Return the [x, y] coordinate for the center point of the cell that contains the specified text.  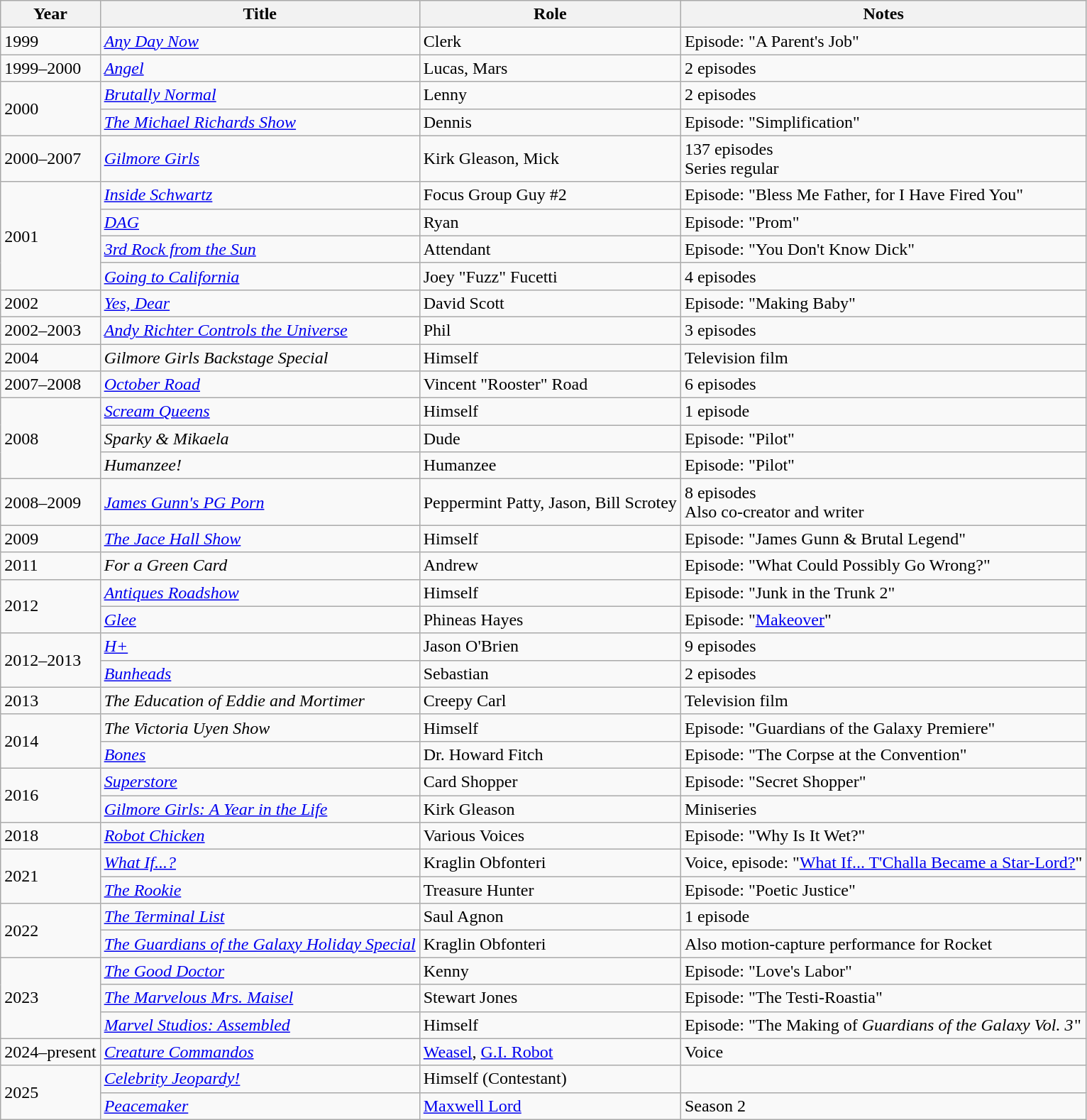
2023 [50, 998]
The Michael Richards Show [260, 122]
4 episodes [883, 276]
Jason O'Brien [550, 647]
2022 [50, 930]
James Gunn's PG Porn [260, 503]
Glee [260, 620]
Peacemaker [260, 1106]
Stewart Jones [550, 998]
Episode: "Why Is It Wet?" [883, 836]
Ryan [550, 222]
Maxwell Lord [550, 1106]
2008 [50, 439]
1999–2000 [50, 68]
Episode: "Love's Labor" [883, 971]
Episode: "Bless Me Father, for I Have Fired You" [883, 195]
Various Voices [550, 836]
2002 [50, 303]
Kirk Gleason [550, 808]
Creature Commandos [260, 1052]
Treasure Hunter [550, 890]
2008–2009 [50, 503]
Vincent "Rooster" Road [550, 385]
What If...? [260, 863]
Antiques Roadshow [260, 593]
Creepy Carl [550, 701]
Dennis [550, 122]
Scream Queens [260, 412]
Year [50, 14]
Gilmore Girls: A Year in the Life [260, 808]
Joey "Fuzz" Fucetti [550, 276]
Sparky & Mikaela [260, 439]
2021 [50, 877]
2018 [50, 836]
Lucas, Mars [550, 68]
H+ [260, 647]
2007–2008 [50, 385]
2009 [50, 539]
2013 [50, 701]
Brutally Normal [260, 95]
Phil [550, 330]
David Scott [550, 303]
The Education of Eddie and Mortimer [260, 701]
Voice [883, 1052]
Yes, Dear [260, 303]
Gilmore Girls Backstage Special [260, 357]
2025 [50, 1092]
Weasel, G.I. Robot [550, 1052]
Bunheads [260, 674]
Gilmore Girls [260, 159]
Humanzee! [260, 466]
The Rookie [260, 890]
2000 [50, 109]
Episode: "The Corpse at the Convention" [883, 754]
Peppermint Patty, Jason, Bill Scrotey [550, 503]
For a Green Card [260, 566]
Episode: "Junk in the Trunk 2" [883, 593]
Clerk [550, 41]
Andy Richter Controls the Universe [260, 330]
Episode: "Guardians of the Galaxy Premiere" [883, 728]
2024–present [50, 1052]
Dr. Howard Fitch [550, 754]
Dude [550, 439]
Humanzee [550, 466]
6 episodes [883, 385]
Robot Chicken [260, 836]
2014 [50, 741]
2012–2013 [50, 660]
Episode: "Prom" [883, 222]
Episode: "Secret Shopper" [883, 781]
Episode: "What Could Possibly Go Wrong?" [883, 566]
Inside Schwartz [260, 195]
DAG [260, 222]
8 episodesAlso co-creator and writer [883, 503]
Episode: "The Making of Guardians of the Galaxy Vol. 3 " [883, 1025]
Voice, episode: "What If... T'Challa Became a Star-Lord?" [883, 863]
Andrew [550, 566]
The Victoria Uyen Show [260, 728]
The Marvelous Mrs. Maisel [260, 998]
Episode: "Poetic Justice" [883, 890]
Saul Agnon [550, 917]
Also motion-capture performance for Rocket [883, 944]
Kenny [550, 971]
2016 [50, 795]
9 episodes [883, 647]
2002–2003 [50, 330]
Miniseries [883, 808]
The Jace Hall Show [260, 539]
Superstore [260, 781]
2001 [50, 236]
Marvel Studios: Assembled [260, 1025]
October Road [260, 385]
Sebastian [550, 674]
3rd Rock from the Sun [260, 249]
2004 [50, 357]
137 episodesSeries regular [883, 159]
Going to California [260, 276]
Episode: "A Parent's Job" [883, 41]
Lenny [550, 95]
2000–2007 [50, 159]
Episode: "The Testi-Roastia" [883, 998]
Himself (Contestant) [550, 1079]
Phineas Hayes [550, 620]
Notes [883, 14]
Angel [260, 68]
Episode: "James Gunn & Brutal Legend" [883, 539]
Title [260, 14]
Kirk Gleason, Mick [550, 159]
Episode: "Making Baby" [883, 303]
Episode: "Simplification" [883, 122]
Card Shopper [550, 781]
The Good Doctor [260, 971]
2011 [50, 566]
Episode: "Makeover" [883, 620]
Bones [260, 754]
Focus Group Guy #2 [550, 195]
Season 2 [883, 1106]
The Guardians of the Galaxy Holiday Special [260, 944]
1999 [50, 41]
3 episodes [883, 330]
Celebrity Jeopardy! [260, 1079]
Attendant [550, 249]
Episode: "You Don't Know Dick" [883, 249]
Role [550, 14]
Any Day Now [260, 41]
2012 [50, 606]
The Terminal List [260, 917]
